Detect which cell encompasses the target text, then output its [X, Y] center coordinate. 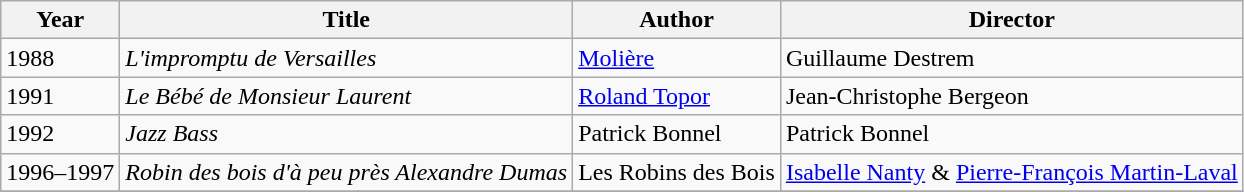
Isabelle Nanty & Pierre-François Martin-Laval [1012, 172]
Les Robins des Bois [677, 172]
Year [60, 20]
Robin des bois d'à peu près Alexandre Dumas [346, 172]
Jazz Bass [346, 134]
1988 [60, 58]
Le Bébé de Monsieur Laurent [346, 96]
L'impromptu de Versailles [346, 58]
Title [346, 20]
1996–1997 [60, 172]
Guillaume Destrem [1012, 58]
Roland Topor [677, 96]
Director [1012, 20]
Author [677, 20]
1992 [60, 134]
Jean-Christophe Bergeon [1012, 96]
1991 [60, 96]
Molière [677, 58]
